Pinpoint the cell where the given text exists, returning its (x, y) midpoint coordinate. 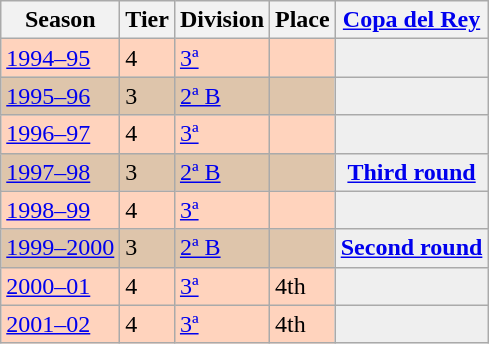
Third round (412, 172)
1997–98 (60, 172)
1995–96 (60, 96)
Second round (412, 248)
1996–97 (60, 134)
1998–99 (60, 210)
2000–01 (60, 286)
Copa del Rey (412, 20)
Division (222, 20)
1999–2000 (60, 248)
2001–02 (60, 324)
Tier (148, 20)
1994–95 (60, 58)
Season (60, 20)
Place (303, 20)
